For the text-containing cell, return its midpoint in [X, Y] coordinate format. 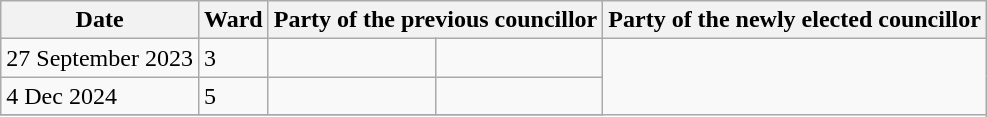
27 September 2023 [100, 58]
Party of the previous councillor [436, 20]
Party of the newly elected councillor [795, 20]
Date [100, 20]
Ward [233, 20]
5 [233, 96]
4 Dec 2024 [100, 96]
3 [233, 58]
